Find where the given text appears and provide that cell's center as [x, y] coordinate. 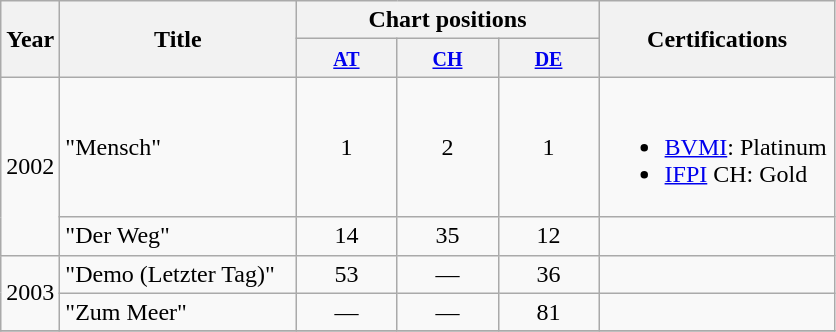
"Mensch" [178, 147]
AT [346, 58]
Certifications [717, 39]
CH [448, 58]
Year [30, 39]
14 [346, 236]
"Zum Meer" [178, 312]
35 [448, 236]
2002 [30, 166]
Title [178, 39]
53 [346, 274]
12 [548, 236]
Chart positions [448, 20]
BVMI: PlatinumIFPI CH: Gold [717, 147]
36 [548, 274]
2 [448, 147]
"Demo (Letzter Tag)" [178, 274]
81 [548, 312]
2003 [30, 293]
"Der Weg" [178, 236]
DE [548, 58]
